Detect which cell encompasses the target text, then output its [X, Y] center coordinate. 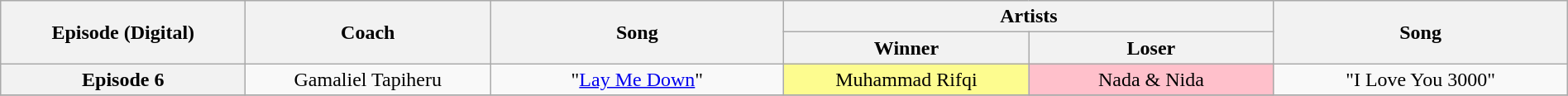
Episode (Digital) [123, 32]
Gamaliel Tapiheru [368, 79]
Artists [1029, 17]
Nada & Nida [1151, 79]
Loser [1151, 48]
Muhammad Rifqi [906, 79]
Coach [368, 32]
"Lay Me Down" [637, 79]
Winner [906, 48]
Episode 6 [123, 79]
"I Love You 3000" [1421, 79]
